Return [x, y] of the center of cell containing provided text 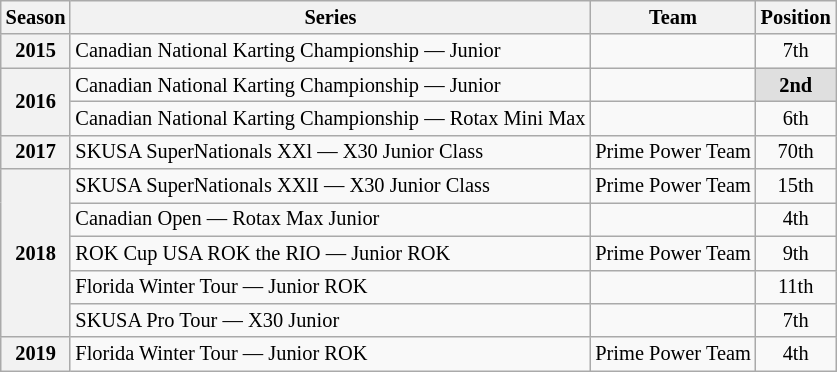
2nd [796, 85]
Team [672, 17]
2016 [36, 102]
9th [796, 253]
2018 [36, 253]
6th [796, 118]
2015 [36, 51]
SKUSA Pro Tour — X30 Junior [330, 320]
11th [796, 287]
Position [796, 17]
ROK Cup USA ROK the RIO — Junior ROK [330, 253]
15th [796, 186]
SKUSA SuperNationals XXlI — X30 Junior Class [330, 186]
2017 [36, 152]
Series [330, 17]
Canadian National Karting Championship — Rotax Mini Max [330, 118]
70th [796, 152]
SKUSA SuperNationals XXl — X30 Junior Class [330, 152]
Season [36, 17]
Canadian Open — Rotax Max Junior [330, 219]
2019 [36, 354]
